Locate the cell with the specified text and output its [x, y] center coordinate. 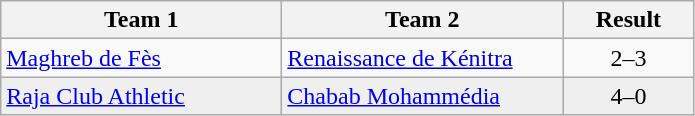
Result [628, 20]
Team 1 [142, 20]
4–0 [628, 96]
Maghreb de Fès [142, 58]
Renaissance de Kénitra [422, 58]
2–3 [628, 58]
Team 2 [422, 20]
Raja Club Athletic [142, 96]
Chabab Mohammédia [422, 96]
